Find where the given text appears and provide that cell's center as [x, y] coordinate. 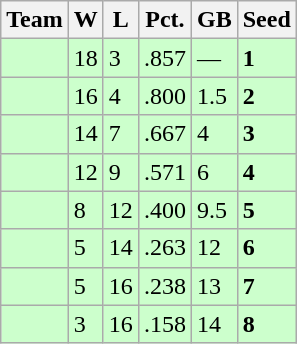
2 [266, 96]
L [120, 20]
Team [35, 20]
— [214, 58]
.857 [164, 58]
9.5 [214, 210]
.238 [164, 286]
1 [266, 58]
Pct. [164, 20]
GB [214, 20]
.571 [164, 172]
W [86, 20]
18 [86, 58]
.158 [164, 324]
Seed [266, 20]
.667 [164, 134]
9 [120, 172]
.263 [164, 248]
.800 [164, 96]
1.5 [214, 96]
.400 [164, 210]
13 [214, 286]
